Locate the cell with the specified text and output its [x, y] center coordinate. 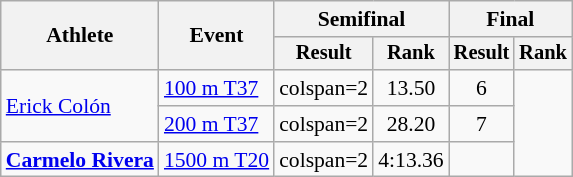
Athlete [80, 36]
Final [510, 19]
100 m T37 [216, 88]
Semifinal [362, 19]
7 [482, 124]
Erick Colón [80, 106]
6 [482, 88]
Event [216, 36]
200 m T37 [216, 124]
13.50 [410, 88]
28.20 [410, 124]
